Capture the cell that displays the provided text and extract its (X, Y) central coordinate. 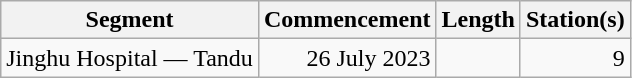
Segment (130, 20)
26 July 2023 (347, 58)
9 (575, 58)
Station(s) (575, 20)
Length (478, 20)
Jinghu Hospital — Tandu (130, 58)
Commencement (347, 20)
